For the text-containing cell, return its midpoint in (X, Y) coordinate format. 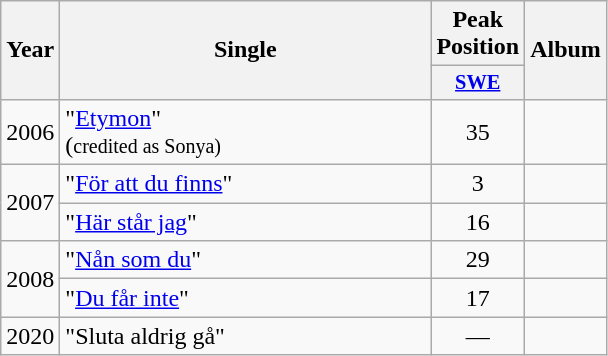
2008 (30, 279)
17 (478, 298)
2006 (30, 132)
"Nån som du" (246, 260)
Year (30, 50)
Peak Position (478, 34)
3 (478, 184)
"Du får inte" (246, 298)
— (478, 336)
2007 (30, 203)
"Här står jag" (246, 222)
"Sluta aldrig gå" (246, 336)
SWE (478, 83)
35 (478, 132)
16 (478, 222)
"Etymon" (credited as Sonya) (246, 132)
"För att du finns" (246, 184)
2020 (30, 336)
Single (246, 50)
29 (478, 260)
Album (566, 50)
